Detect which cell encompasses the target text, then output its (x, y) center coordinate. 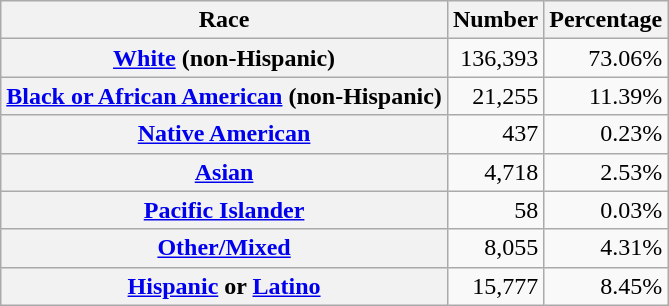
15,777 (495, 286)
2.53% (606, 172)
8,055 (495, 248)
136,393 (495, 58)
White (non-Hispanic) (224, 58)
Hispanic or Latino (224, 286)
Asian (224, 172)
11.39% (606, 96)
21,255 (495, 96)
Other/Mixed (224, 248)
Black or African American (non-Hispanic) (224, 96)
Native American (224, 134)
0.03% (606, 210)
Percentage (606, 20)
4.31% (606, 248)
73.06% (606, 58)
0.23% (606, 134)
4,718 (495, 172)
8.45% (606, 286)
437 (495, 134)
58 (495, 210)
Pacific Islander (224, 210)
Race (224, 20)
Number (495, 20)
